Determine the (X, Y) coordinate at the center of the cell enclosing the given text.  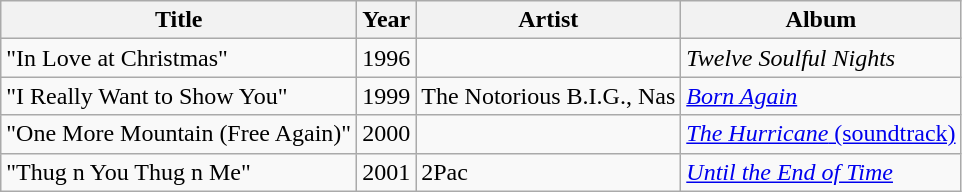
1996 (386, 58)
Artist (548, 20)
Year (386, 20)
Album (821, 20)
"One More Mountain (Free Again)" (179, 134)
Born Again (821, 96)
2001 (386, 172)
2Pac (548, 172)
Title (179, 20)
"I Really Want to Show You" (179, 96)
2000 (386, 134)
1999 (386, 96)
The Notorious B.I.G., Nas (548, 96)
The Hurricane (soundtrack) (821, 134)
Until the End of Time (821, 172)
"In Love at Christmas" (179, 58)
Twelve Soulful Nights (821, 58)
"Thug n You Thug n Me" (179, 172)
